Scan for the cell matching the given text and deliver its (X, Y) coordinate at center. 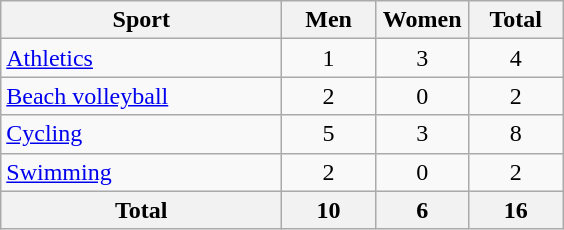
1 (329, 58)
Cycling (142, 134)
5 (329, 134)
4 (516, 58)
6 (422, 210)
Women (422, 20)
10 (329, 210)
Men (329, 20)
Swimming (142, 172)
Beach volleyball (142, 96)
Sport (142, 20)
Athletics (142, 58)
16 (516, 210)
8 (516, 134)
